Provide the [X, Y] coordinate of the cell's center where the given text is located.  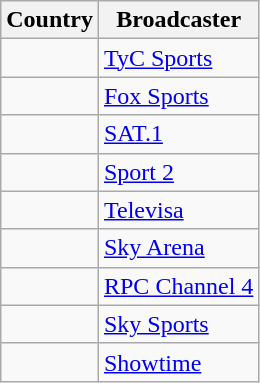
Fox Sports [178, 96]
Country [50, 20]
RPC Channel 4 [178, 286]
TyC Sports [178, 58]
Broadcaster [178, 20]
Televisa [178, 210]
Sport 2 [178, 172]
Sky Arena [178, 248]
Sky Sports [178, 324]
SAT.1 [178, 134]
Showtime [178, 362]
